Scan for the cell matching the given text and deliver its [X, Y] coordinate at center. 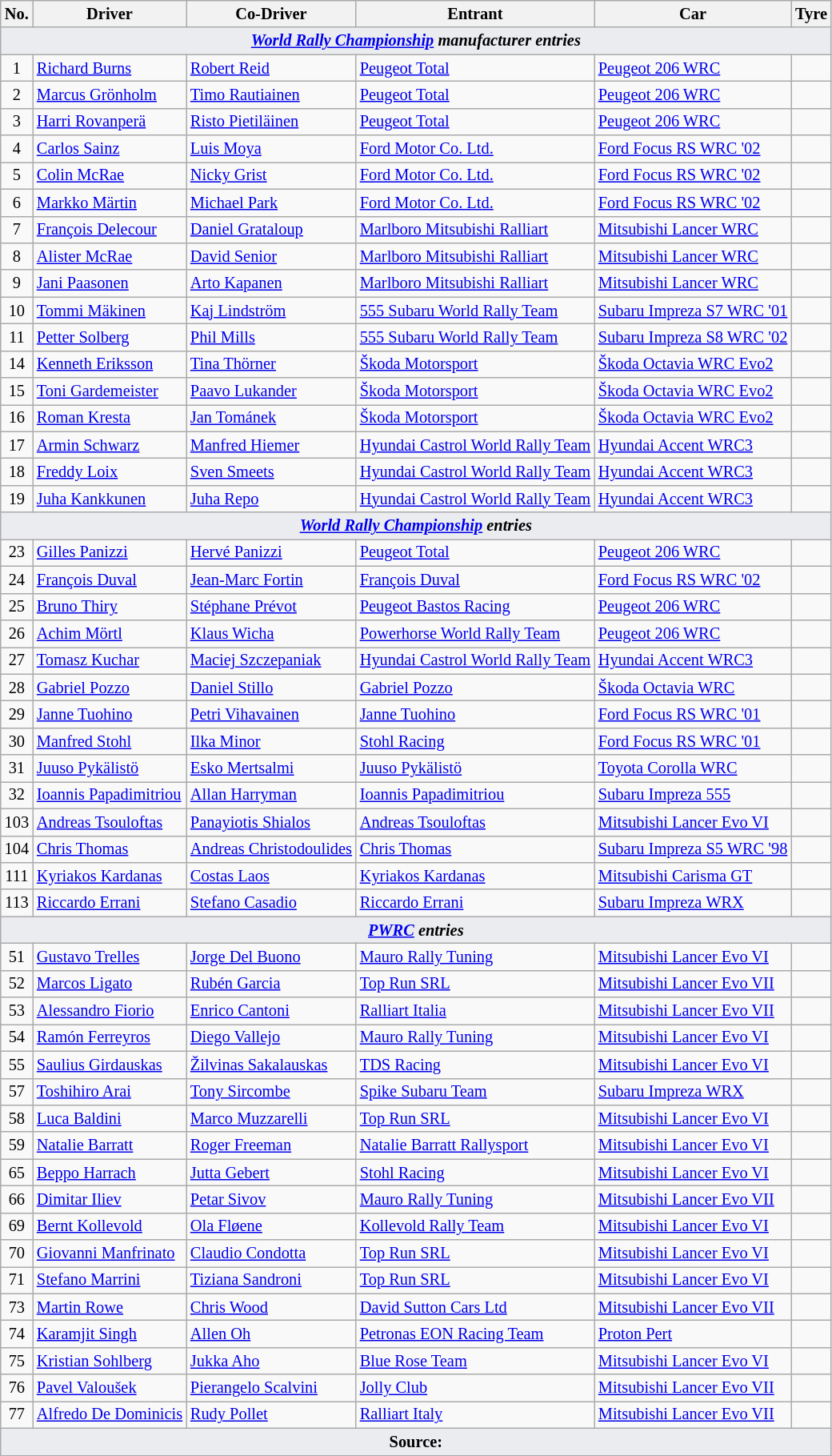
World Rally Championship entries [416, 526]
Esko Mertsalmi [271, 768]
111 [17, 876]
11 [17, 337]
Mitsubishi Carisma GT [693, 876]
Armin Schwarz [110, 445]
World Rally Championship manufacturer entries [416, 41]
Alister McRae [110, 256]
103 [17, 822]
Dimitar Iliev [110, 1199]
Rudy Pollet [271, 1414]
Kaj Lindström [271, 311]
Stéphane Prévot [271, 607]
Alessandro Fiorio [110, 1011]
Ralliart Italy [475, 1414]
59 [17, 1145]
Panayiotis Shialos [271, 822]
57 [17, 1092]
29 [17, 714]
104 [17, 849]
Giovanni Manfrinato [110, 1253]
Juha Repo [271, 499]
Petri Vihavainen [271, 714]
Beppo Harrach [110, 1173]
Colin McRae [110, 175]
5 [17, 175]
Martin Rowe [110, 1307]
Robert Reid [271, 68]
Co-Driver [271, 14]
Stefano Casadio [271, 903]
Marco Muzzarelli [271, 1118]
Carlos Sainz [110, 149]
Karamjit Singh [110, 1334]
75 [17, 1361]
Petter Solberg [110, 337]
9 [17, 283]
Richard Burns [110, 68]
Alfredo De Dominicis [110, 1414]
Jukka Aho [271, 1361]
Tommi Mäkinen [110, 311]
8 [17, 256]
Jani Paasonen [110, 283]
Pierangelo Scalvini [271, 1388]
François Delecour [110, 230]
65 [17, 1173]
Chris Wood [271, 1307]
Luis Moya [271, 149]
Natalie Barratt Rallysport [475, 1145]
10 [17, 311]
31 [17, 768]
7 [17, 230]
Subaru Impreza 555 [693, 795]
Stefano Marrini [110, 1280]
Tiziana Sandroni [271, 1280]
Bernt Kollevold [110, 1226]
Pavel Valoušek [110, 1388]
Petar Sivov [271, 1199]
28 [17, 688]
6 [17, 203]
69 [17, 1226]
David Sutton Cars Ltd [475, 1307]
Juha Kankkunen [110, 499]
76 [17, 1388]
Klaus Wicha [271, 633]
Timo Rautiainen [271, 94]
Hervé Panizzi [271, 552]
Tony Sircombe [271, 1092]
Ramón Ferreyros [110, 1037]
Toshihiro Arai [110, 1092]
Jean-Marc Fortin [271, 580]
TDS Racing [475, 1065]
Source: [416, 1442]
73 [17, 1307]
2 [17, 94]
Bruno Thiry [110, 607]
15 [17, 391]
Petronas EON Racing Team [475, 1334]
Natalie Barratt [110, 1145]
1 [17, 68]
Subaru Impreza S7 WRC '01 [693, 311]
Gilles Panizzi [110, 552]
Jolly Club [475, 1388]
Jorge Del Buono [271, 957]
Freddy Loix [110, 471]
No. [17, 14]
32 [17, 795]
Andreas Christodoulides [271, 849]
Gustavo Trelles [110, 957]
Jan Tománek [271, 418]
Žilvinas Sakalauskas [271, 1065]
Peugeot Bastos Racing [475, 607]
17 [17, 445]
Ola Fløene [271, 1226]
Proton Pert [693, 1334]
Škoda Octavia WRC [693, 688]
Tomasz Kuchar [110, 660]
25 [17, 607]
113 [17, 903]
74 [17, 1334]
Achim Mörtl [110, 633]
Risto Pietiläinen [271, 122]
18 [17, 471]
Kenneth Eriksson [110, 364]
30 [17, 741]
Michael Park [271, 203]
Spike Subaru Team [475, 1092]
Manfred Hiemer [271, 445]
71 [17, 1280]
Daniel Grataloup [271, 230]
54 [17, 1037]
Claudio Condotta [271, 1253]
51 [17, 957]
Daniel Stillo [271, 688]
Ralliart Italia [475, 1011]
24 [17, 580]
Allan Harryman [271, 795]
27 [17, 660]
Kollevold Rally Team [475, 1226]
Nicky Grist [271, 175]
Ilka Minor [271, 741]
Driver [110, 14]
Roman Kresta [110, 418]
Jutta Gebert [271, 1173]
53 [17, 1011]
Harri Rovanperä [110, 122]
Rubén Garcia [271, 984]
Marcus Grönholm [110, 94]
19 [17, 499]
Tina Thörner [271, 364]
66 [17, 1199]
Paavo Lukander [271, 391]
23 [17, 552]
Sven Smeets [271, 471]
Kristian Sohlberg [110, 1361]
Maciej Szczepaniak [271, 660]
PWRC entries [416, 930]
4 [17, 149]
Phil Mills [271, 337]
Diego Vallejo [271, 1037]
52 [17, 984]
Powerhorse World Rally Team [475, 633]
Entrant [475, 14]
Marcos Ligato [110, 984]
Subaru Impreza S8 WRC '02 [693, 337]
Manfred Stohl [110, 741]
Luca Baldini [110, 1118]
Allen Oh [271, 1334]
Arto Kapanen [271, 283]
14 [17, 364]
Costas Laos [271, 876]
3 [17, 122]
Car [693, 14]
16 [17, 418]
Markko Märtin [110, 203]
Saulius Girdauskas [110, 1065]
David Senior [271, 256]
77 [17, 1414]
26 [17, 633]
Blue Rose Team [475, 1361]
70 [17, 1253]
Subaru Impreza S5 WRC '98 [693, 849]
Toyota Corolla WRC [693, 768]
Roger Freeman [271, 1145]
58 [17, 1118]
Tyre [811, 14]
55 [17, 1065]
Enrico Cantoni [271, 1011]
Toni Gardemeister [110, 391]
